Extract the (x, y) coordinate from the center of the cell holding the provided text.  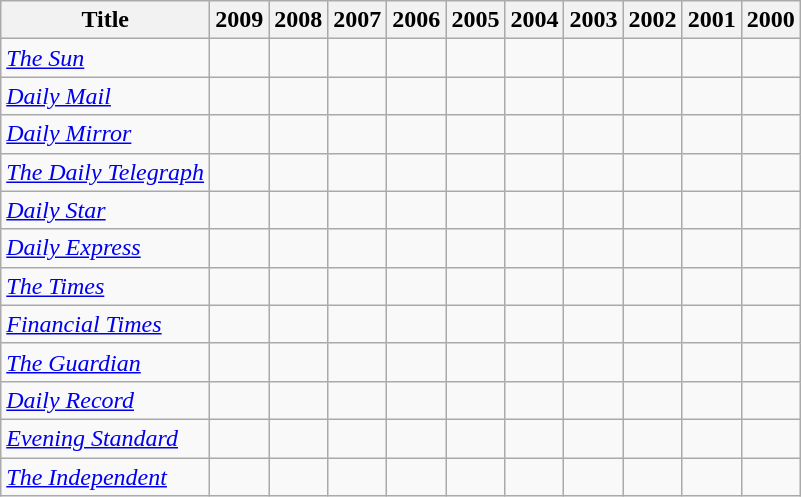
The Times (106, 286)
Daily Mirror (106, 134)
Financial Times (106, 324)
2008 (298, 20)
Evening Standard (106, 438)
The Guardian (106, 362)
2006 (416, 20)
2007 (358, 20)
2005 (476, 20)
Daily Mail (106, 96)
2001 (712, 20)
2004 (534, 20)
The Daily Telegraph (106, 172)
Daily Record (106, 400)
Daily Star (106, 210)
2003 (594, 20)
The Sun (106, 58)
2002 (652, 20)
Daily Express (106, 248)
Title (106, 20)
2009 (240, 20)
2000 (770, 20)
The Independent (106, 477)
